Output the (X, Y) coordinate of the center of the cell containing the given text.  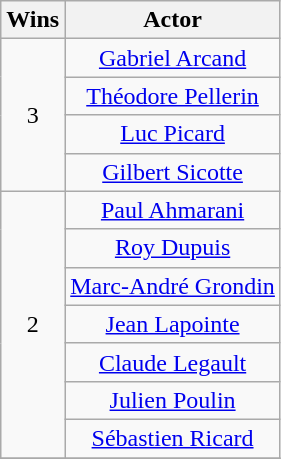
Claude Legault (173, 362)
Luc Picard (173, 134)
Gilbert Sicotte (173, 172)
Roy Dupuis (173, 248)
Wins (33, 20)
Actor (173, 20)
Gabriel Arcand (173, 58)
Marc-André Grondin (173, 286)
2 (33, 324)
Jean Lapointe (173, 324)
Julien Poulin (173, 400)
3 (33, 115)
Théodore Pellerin (173, 96)
Sébastien Ricard (173, 438)
Paul Ahmarani (173, 210)
